Return (X, Y) of the center of cell containing provided text 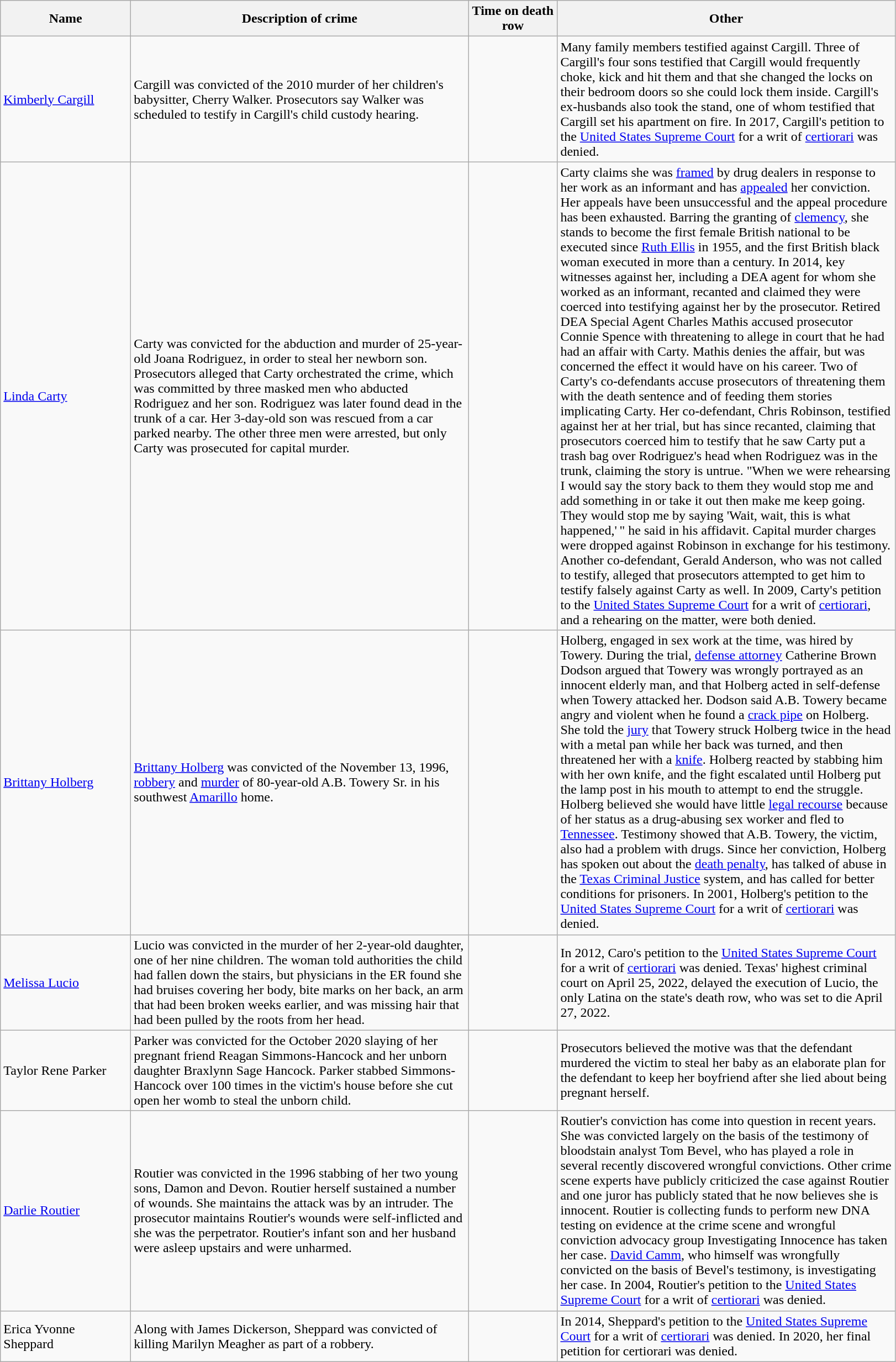
Other (726, 19)
Linda Carty (66, 396)
Melissa Lucio (66, 982)
Kimberly Cargill (66, 99)
Time on death row (513, 19)
Darlie Routier (66, 1211)
Erica Yvonne Sheppard (66, 1336)
Brittany Holberg (66, 782)
Name (66, 19)
Along with James Dickerson, Sheppard was convicted of killing Marilyn Meagher as part of a robbery. (299, 1336)
Brittany Holberg was convicted of the November 13, 1996, robbery and murder of 80-year-old A.B. Towery Sr. in his southwest Amarillo home. (299, 782)
Taylor Rene Parker (66, 1070)
Description of crime (299, 19)
